For the text-containing cell, return its midpoint in (x, y) coordinate format. 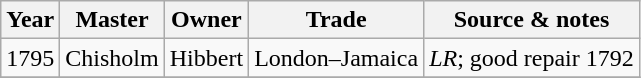
Trade (336, 20)
London–Jamaica (336, 58)
Year (30, 20)
Hibbert (206, 58)
Owner (206, 20)
Chisholm (112, 58)
LR; good repair 1792 (532, 58)
Source & notes (532, 20)
Master (112, 20)
1795 (30, 58)
